Scan for the cell matching the given text and deliver its (x, y) coordinate at center. 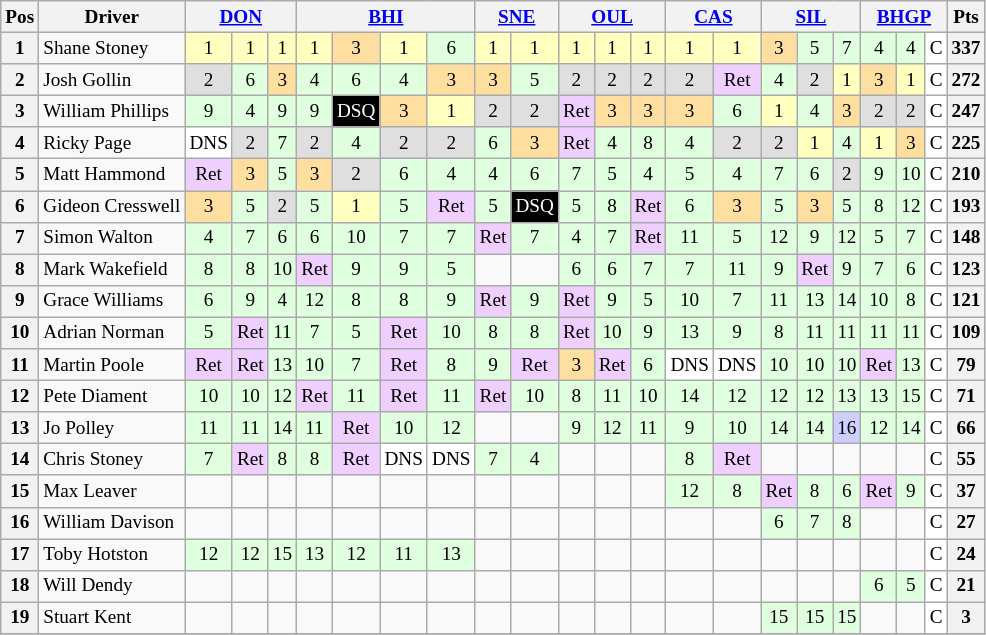
Stuart Kent (112, 618)
Gideon Cresswell (112, 206)
193 (966, 206)
121 (966, 301)
BHGP (904, 17)
17 (20, 554)
Josh Gollin (112, 80)
William Davison (112, 523)
CAS (714, 17)
Simon Walton (112, 238)
109 (966, 333)
Mark Wakefield (112, 270)
BHI (386, 17)
SNE (516, 17)
Shane Stoney (112, 48)
SIL (811, 17)
71 (966, 396)
Pete Diament (112, 396)
27 (966, 523)
Max Leaver (112, 491)
Matt Hammond (112, 175)
66 (966, 428)
225 (966, 143)
247 (966, 111)
21 (966, 586)
79 (966, 365)
Adrian Norman (112, 333)
Grace Williams (112, 301)
Chris Stoney (112, 460)
148 (966, 238)
19 (20, 618)
Jo Polley (112, 428)
272 (966, 80)
18 (20, 586)
337 (966, 48)
Will Dendy (112, 586)
William Phillips (112, 111)
55 (966, 460)
Ricky Page (112, 143)
210 (966, 175)
Toby Hotston (112, 554)
Pos (20, 17)
Martin Poole (112, 365)
Driver (112, 17)
OUL (612, 17)
DON (241, 17)
37 (966, 491)
24 (966, 554)
123 (966, 270)
Pts (966, 17)
